Identify which cell holds the provided text, then report its (X, Y) central coordinate. 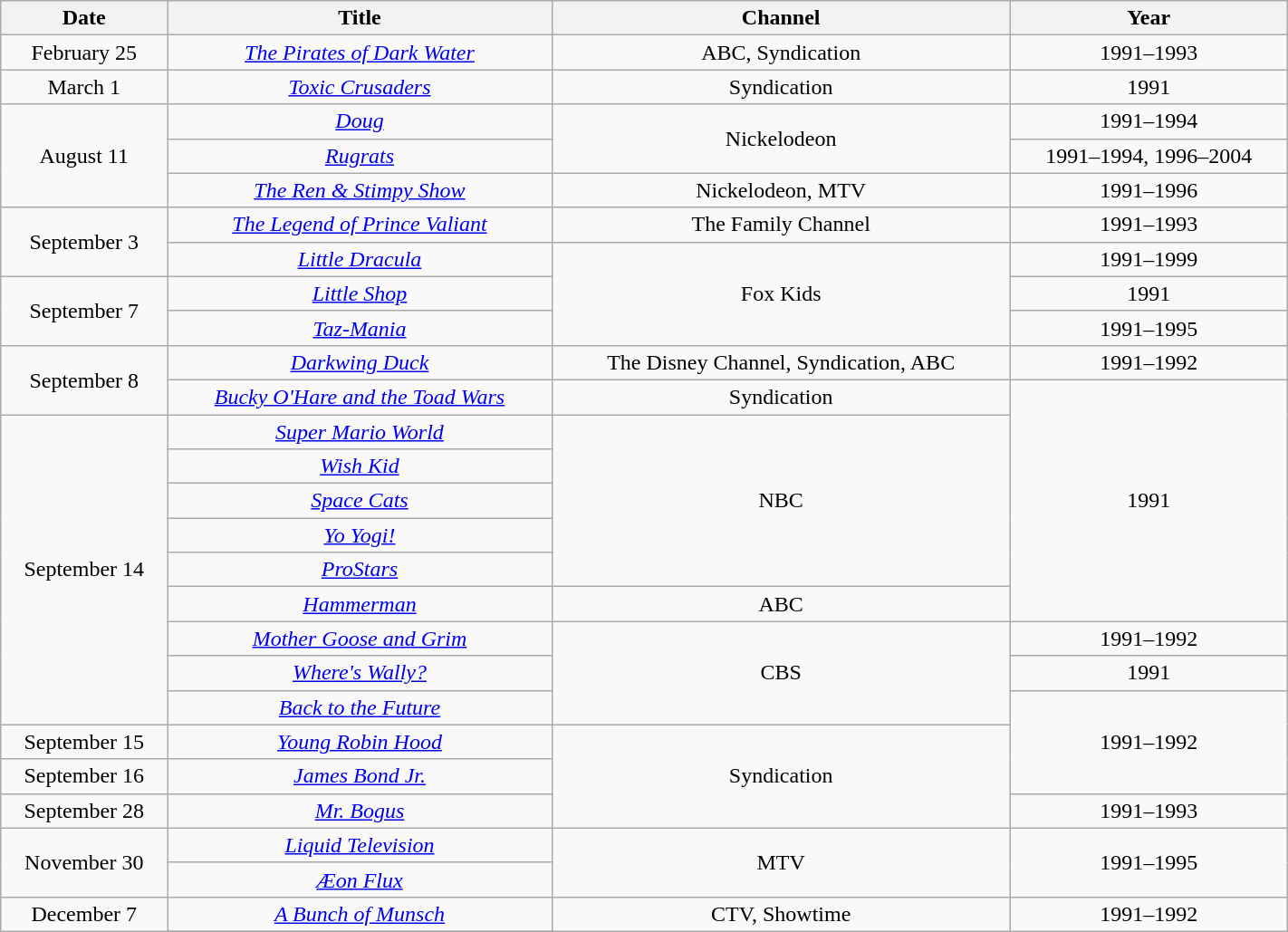
1991–1996 (1149, 190)
September 16 (84, 776)
James Bond Jr. (360, 776)
Channel (781, 18)
December 7 (84, 914)
Bucky O'Hare and the Toad Wars (360, 397)
Taz-Mania (360, 328)
Nickelodeon (781, 139)
Hammerman (360, 604)
Title (360, 18)
Little Shop (360, 293)
ABC (781, 604)
The Family Channel (781, 225)
CBS (781, 673)
1991–1994, 1996–2004 (1149, 156)
Mother Goose and Grim (360, 639)
Where's Wally? (360, 673)
September 7 (84, 311)
1991–1994 (1149, 121)
March 1 (84, 87)
MTV (781, 862)
Young Robin Hood (360, 742)
ProStars (360, 570)
Toxic Crusaders (360, 87)
September 28 (84, 811)
November 30 (84, 862)
Wish Kid (360, 466)
The Pirates of Dark Water (360, 53)
Super Mario World (360, 432)
September 8 (84, 380)
Mr. Bogus (360, 811)
Back to the Future (360, 707)
The Legend of Prince Valiant (360, 225)
NBC (781, 501)
ABC, Syndication (781, 53)
CTV, Showtime (781, 914)
August 11 (84, 156)
A Bunch of Munsch (360, 914)
Yo Yogi! (360, 535)
September 15 (84, 742)
Year (1149, 18)
Fox Kids (781, 293)
September 3 (84, 242)
The Ren & Stimpy Show (360, 190)
February 25 (84, 53)
Doug (360, 121)
Nickelodeon, MTV (781, 190)
September 14 (84, 571)
The Disney Channel, Syndication, ABC (781, 362)
Liquid Television (360, 845)
Æon Flux (360, 879)
Rugrats (360, 156)
Darkwing Duck (360, 362)
1991–1999 (1149, 259)
Date (84, 18)
Space Cats (360, 501)
Little Dracula (360, 259)
